Detect which cell encompasses the target text, then output its (X, Y) center coordinate. 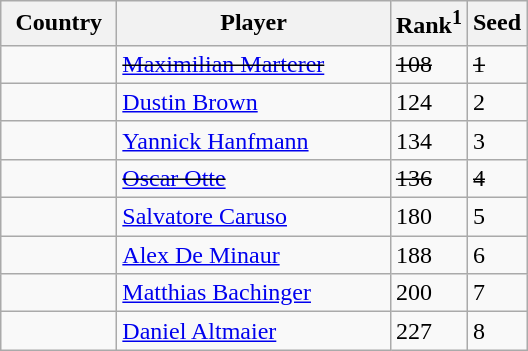
227 (428, 331)
124 (428, 102)
3 (496, 140)
5 (496, 217)
8 (496, 331)
7 (496, 293)
134 (428, 140)
180 (428, 217)
2 (496, 102)
Rank1 (428, 24)
108 (428, 64)
Alex De Minaur (254, 255)
Player (254, 24)
6 (496, 255)
4 (496, 178)
Salvatore Caruso (254, 217)
Oscar Otte (254, 178)
200 (428, 293)
1 (496, 64)
Yannick Hanfmann (254, 140)
Daniel Altmaier (254, 331)
136 (428, 178)
Dustin Brown (254, 102)
Maximilian Marterer (254, 64)
188 (428, 255)
Seed (496, 24)
Matthias Bachinger (254, 293)
Country (59, 24)
